Return the (x, y) coordinate for the center point of the cell that contains the specified text.  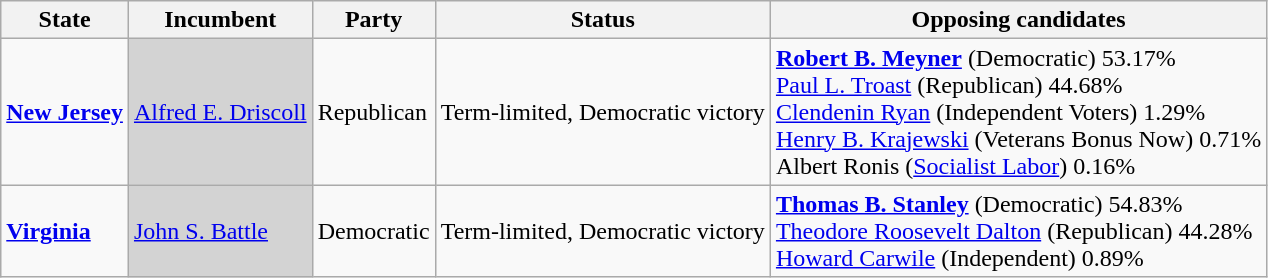
Opposing candidates (1018, 20)
Party (374, 20)
Thomas B. Stanley (Democratic) 54.83% Theodore Roosevelt Dalton (Republican) 44.28% Howard Carwile (Independent) 0.89% (1018, 231)
New Jersey (65, 112)
John S. Battle (220, 231)
Status (602, 20)
Democratic (374, 231)
Virginia (65, 231)
State (65, 20)
Incumbent (220, 20)
Republican (374, 112)
Alfred E. Driscoll (220, 112)
